Find where the given text appears and provide that cell's center as (X, Y) coordinate. 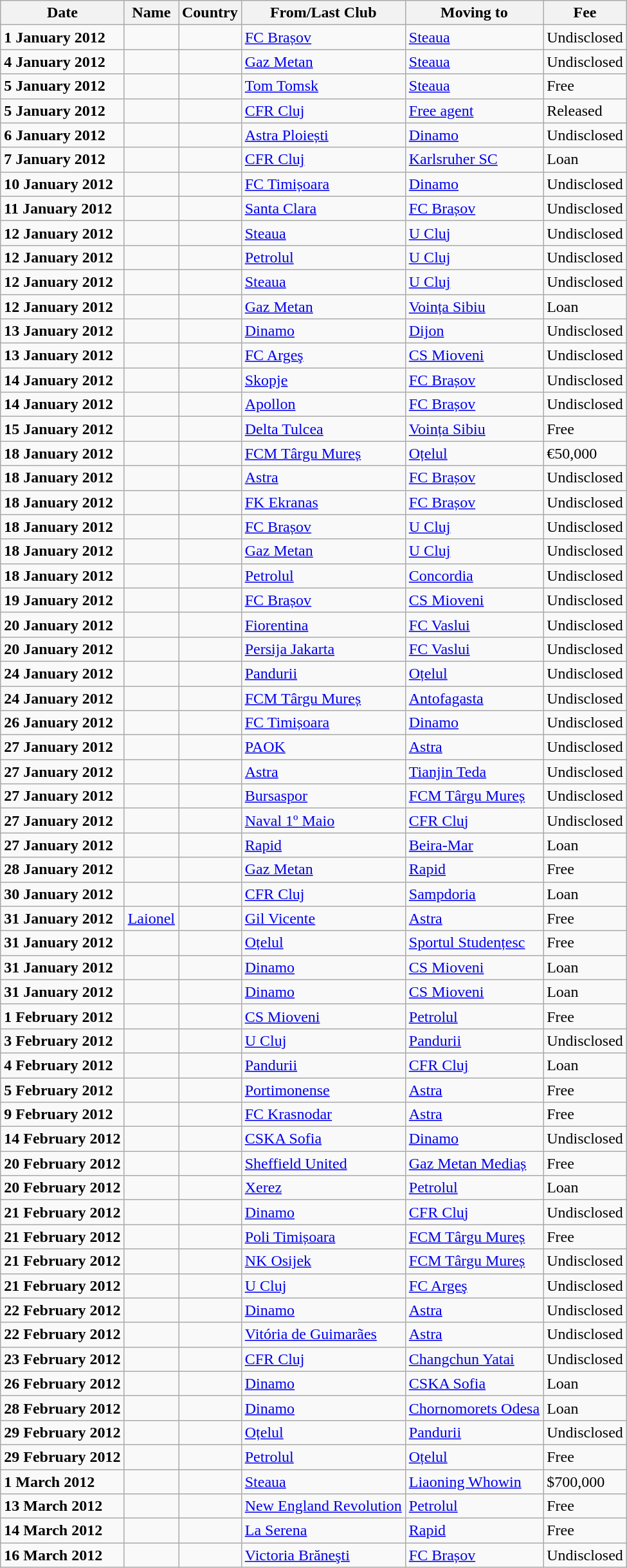
13 March 2012 (62, 1506)
Beira-Mar (474, 845)
From/Last Club (323, 13)
Skopje (323, 380)
7 January 2012 (62, 160)
Gil Vicente (323, 918)
Tom Tomsk (323, 86)
Persija Jakarta (323, 649)
Bursaspor (323, 796)
Free agent (474, 111)
Moving to (474, 13)
1 February 2012 (62, 1016)
Apollon (323, 405)
11 January 2012 (62, 208)
Country (210, 13)
Karlsruher SC (474, 160)
Name (151, 13)
Dijon (474, 331)
Delta Tulcea (323, 429)
16 March 2012 (62, 1555)
10 January 2012 (62, 184)
5 February 2012 (62, 1090)
$700,000 (585, 1481)
6 January 2012 (62, 135)
Astra Ploiești (323, 135)
€50,000 (585, 453)
Tianjin Teda (474, 772)
28 February 2012 (62, 1408)
Gaz Metan Mediaș (474, 1163)
PAOK (323, 747)
14 March 2012 (62, 1531)
4 February 2012 (62, 1065)
1 January 2012 (62, 37)
Antofagasta (474, 698)
FK Ekranas (323, 502)
Changchun Yatai (474, 1359)
28 January 2012 (62, 870)
Vitória de Guimarães (323, 1335)
FC Krasnodar (323, 1115)
Sampdoria (474, 894)
26 January 2012 (62, 723)
14 February 2012 (62, 1139)
Date (62, 13)
23 February 2012 (62, 1359)
26 February 2012 (62, 1383)
4 January 2012 (62, 62)
La Serena (323, 1531)
Laionel (151, 918)
Concordia (474, 576)
Fee (585, 13)
New England Revolution (323, 1506)
Xerez (323, 1188)
Portimonense (323, 1090)
Liaoning Whowin (474, 1481)
Naval 1º Maio (323, 821)
Chornomorets Odesa (474, 1408)
19 January 2012 (62, 600)
Sportul Studențesc (474, 943)
Poli Timișoara (323, 1237)
Santa Clara (323, 208)
30 January 2012 (62, 894)
3 February 2012 (62, 1041)
15 January 2012 (62, 429)
1 March 2012 (62, 1481)
Sheffield United (323, 1163)
Victoria Brăneşti (323, 1555)
9 February 2012 (62, 1115)
Fiorentina (323, 624)
Released (585, 111)
NK Osijek (323, 1261)
